Determine the [x, y] coordinate at the center of the cell enclosing the given text.  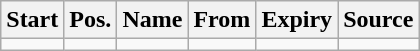
Start [32, 20]
Pos. [90, 20]
Source [378, 20]
From [222, 20]
Name [152, 20]
Expiry [297, 20]
